Locate the cell with the specified text and output its (X, Y) center coordinate. 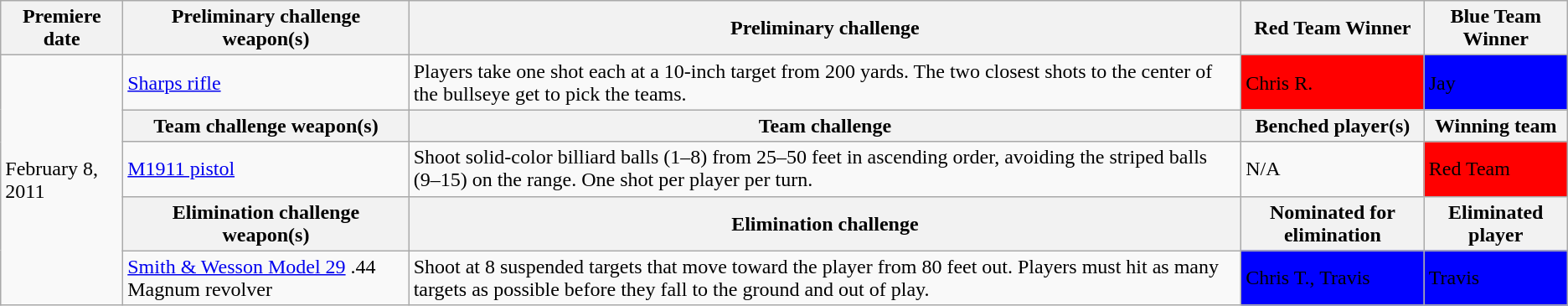
Eliminated player (1496, 223)
Chris T., Travis (1333, 278)
Blue Team Winner (1496, 29)
Jay (1496, 82)
Preliminary challenge weapon(s) (266, 29)
M1911 pistol (266, 169)
Team challenge (825, 126)
Premiere date (62, 29)
Winning team (1496, 126)
Red Team Winner (1333, 29)
Sharps rifle (266, 82)
N/A (1333, 169)
Travis (1496, 278)
Preliminary challenge (825, 29)
Team challenge weapon(s) (266, 126)
Smith & Wesson Model 29 .44 Magnum revolver (266, 278)
Elimination challenge (825, 223)
Benched player(s) (1333, 126)
Nominated for elimination (1333, 223)
Elimination challenge weapon(s) (266, 223)
Red Team (1496, 169)
February 8, 2011 (62, 180)
Chris R. (1333, 82)
Players take one shot each at a 10-inch target from 200 yards. The two closest shots to the center of the bullseye get to pick the teams. (825, 82)
